Capture the cell that displays the provided text and extract its [x, y] central coordinate. 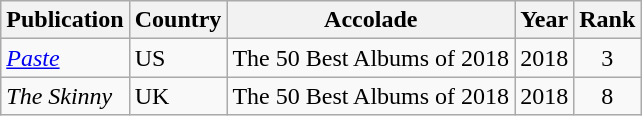
Accolade [371, 20]
8 [608, 96]
Paste [65, 58]
3 [608, 58]
Year [544, 20]
Publication [65, 20]
Country [178, 20]
The Skinny [65, 96]
UK [178, 96]
US [178, 58]
Rank [608, 20]
